Return the [x, y] coordinate for the center point of the cell that contains the specified text.  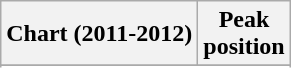
Peakposition [244, 34]
Chart (2011-2012) [100, 34]
